Capture the cell that displays the provided text and extract its (X, Y) central coordinate. 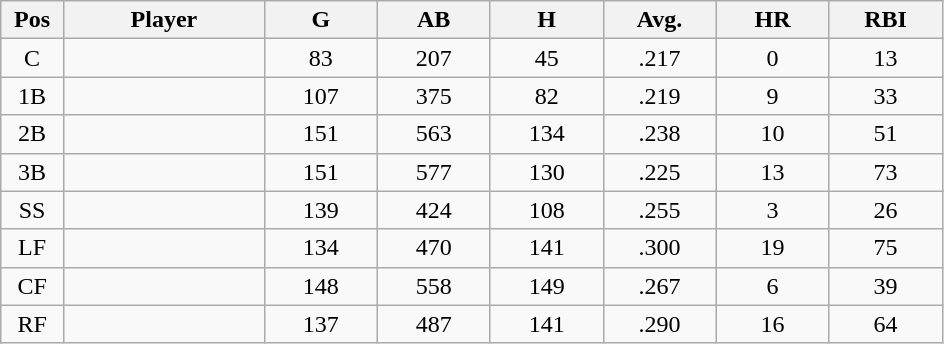
AB (434, 20)
CF (32, 286)
RF (32, 324)
0 (772, 58)
75 (886, 248)
1B (32, 96)
SS (32, 210)
577 (434, 172)
73 (886, 172)
Player (164, 20)
375 (434, 96)
G (320, 20)
139 (320, 210)
108 (546, 210)
64 (886, 324)
563 (434, 134)
33 (886, 96)
Avg. (660, 20)
.290 (660, 324)
149 (546, 286)
207 (434, 58)
.300 (660, 248)
2B (32, 134)
.217 (660, 58)
137 (320, 324)
Pos (32, 20)
.219 (660, 96)
.255 (660, 210)
10 (772, 134)
51 (886, 134)
9 (772, 96)
487 (434, 324)
148 (320, 286)
424 (434, 210)
.267 (660, 286)
39 (886, 286)
HR (772, 20)
83 (320, 58)
45 (546, 58)
6 (772, 286)
.238 (660, 134)
3 (772, 210)
RBI (886, 20)
470 (434, 248)
107 (320, 96)
3B (32, 172)
26 (886, 210)
82 (546, 96)
C (32, 58)
19 (772, 248)
130 (546, 172)
.225 (660, 172)
LF (32, 248)
H (546, 20)
558 (434, 286)
16 (772, 324)
